Locate the cell with the specified text and output its [x, y] center coordinate. 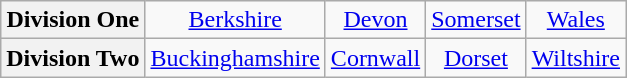
Wales [576, 20]
Wiltshire [576, 58]
Division One [73, 20]
Division Two [73, 58]
Devon [375, 20]
Dorset [476, 58]
Somerset [476, 20]
Cornwall [375, 58]
Buckinghamshire [235, 58]
Berkshire [235, 20]
